Provide the (X, Y) coordinate of the cell's center where the given text is located.  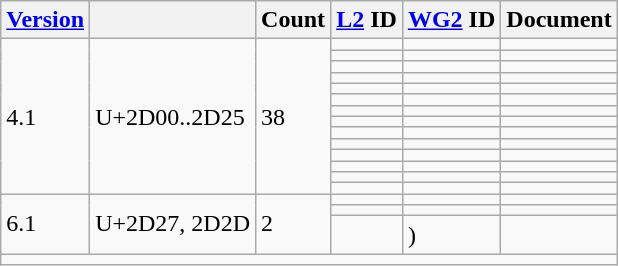
6.1 (46, 224)
U+2D00..2D25 (173, 116)
L2 ID (367, 20)
WG2 ID (451, 20)
4.1 (46, 116)
) (451, 235)
Count (294, 20)
U+2D27, 2D2D (173, 224)
38 (294, 116)
2 (294, 224)
Document (559, 20)
Version (46, 20)
